Locate the cell with the specified text and output its [x, y] center coordinate. 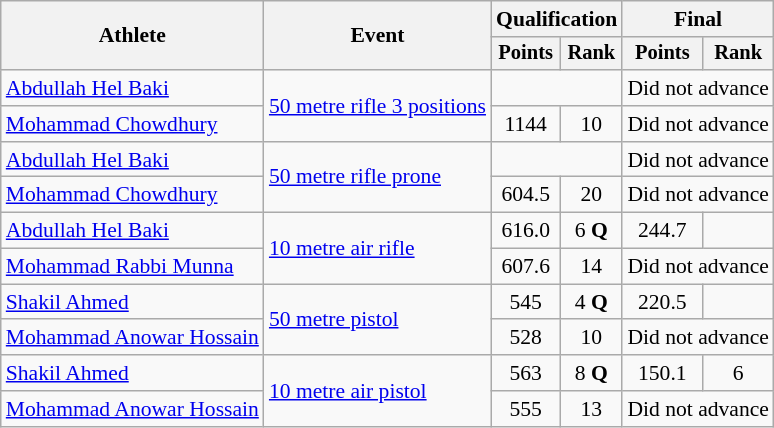
Event [378, 36]
Athlete [132, 36]
50 metre rifle 3 positions [378, 106]
1144 [526, 124]
Qualification [556, 19]
545 [526, 302]
50 metre rifle prone [378, 178]
563 [526, 373]
Final [698, 19]
20 [591, 195]
528 [526, 338]
10 metre air pistol [378, 390]
607.6 [526, 267]
604.5 [526, 195]
220.5 [662, 302]
555 [526, 409]
6 Q [591, 231]
Mohammad Rabbi Munna [132, 267]
8 Q [591, 373]
6 [738, 373]
150.1 [662, 373]
10 metre air rifle [378, 248]
14 [591, 267]
616.0 [526, 231]
244.7 [662, 231]
50 metre pistol [378, 320]
4 Q [591, 302]
13 [591, 409]
